Return the (X, Y) coordinate for the center point of the cell that contains the specified text.  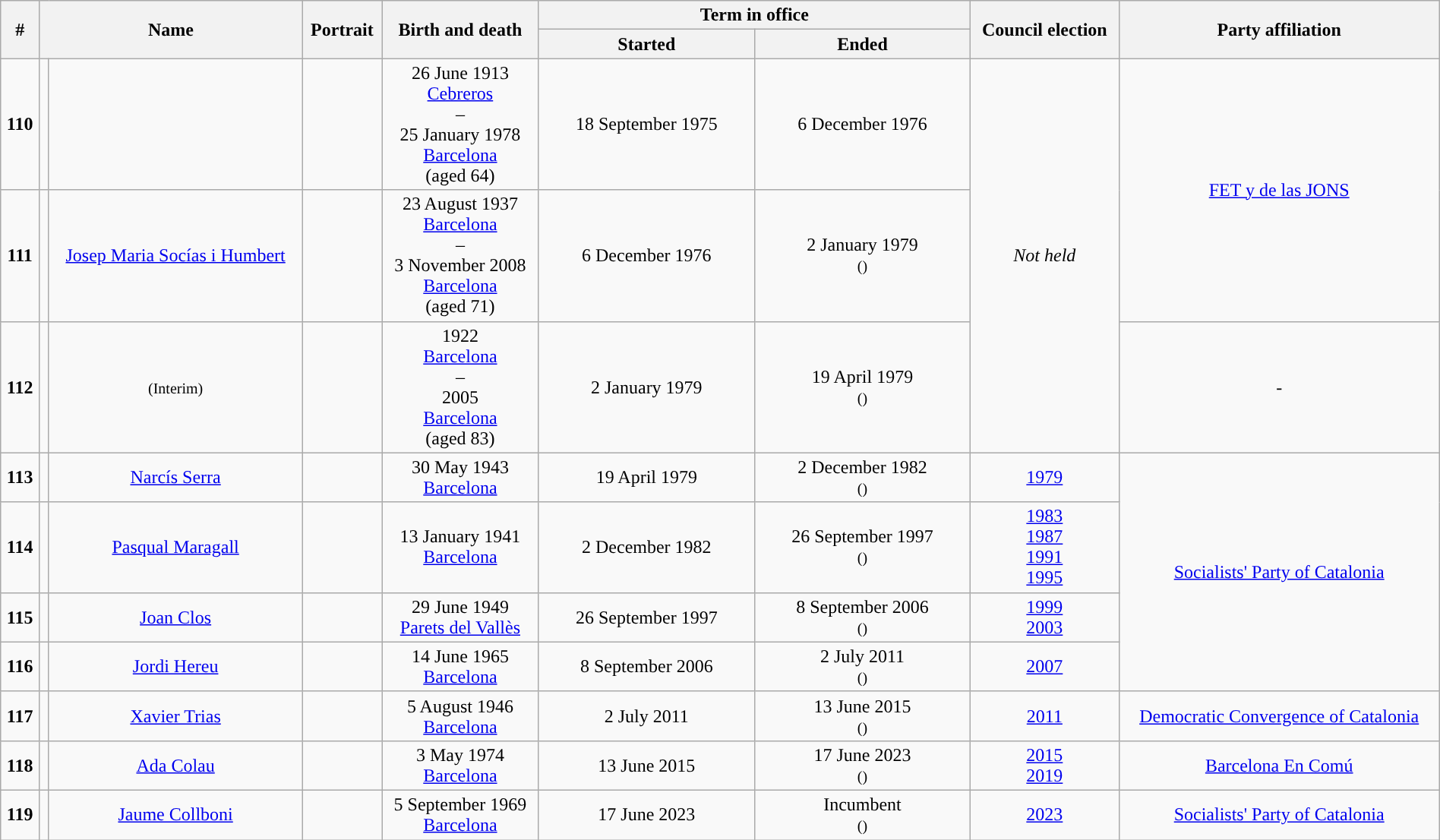
26 June 1913Cebreros–25 January 1978Barcelona(aged 64) (460, 125)
29 June 1949Parets del Vallès (460, 617)
Council election (1045, 30)
18 September 1975 (646, 125)
# (20, 30)
118 (20, 766)
5 September 1969Barcelona (460, 814)
2023 (1045, 814)
Ended (862, 44)
13 June 2015 (646, 766)
2 December 1982 (646, 547)
2 January 1979() (862, 255)
Narcís Serra (175, 477)
8 September 2006 (646, 667)
13 June 2015() (862, 715)
(Interim) (175, 387)
Started (646, 44)
8 September 2006() (862, 617)
3 May 1974Barcelona (460, 766)
17 June 2023() (862, 766)
30 May 1943Barcelona (460, 477)
5 August 1946Barcelona (460, 715)
23 August 1937Barcelona–3 November 2008Barcelona(aged 71) (460, 255)
20152019 (1045, 766)
- (1279, 387)
Ada Colau (175, 766)
114 (20, 547)
14 June 1965Barcelona (460, 667)
Jaume Collboni (175, 814)
117 (20, 715)
13 January 1941Barcelona (460, 547)
2 July 2011() (862, 667)
113 (20, 477)
17 June 2023 (646, 814)
Xavier Trias (175, 715)
Birth and death (460, 30)
Josep Maria Socías i Humbert (175, 255)
Barcelona En Comú (1279, 766)
2 July 2011 (646, 715)
26 September 1997 (646, 617)
Name (172, 30)
Party affiliation (1279, 30)
Term in office (754, 15)
Joan Clos (175, 617)
112 (20, 387)
1983198719911995 (1045, 547)
Jordi Hereu (175, 667)
1979 (1045, 477)
2011 (1045, 715)
19992003 (1045, 617)
Not held (1045, 255)
19 April 1979() (862, 387)
115 (20, 617)
Incumbent() (862, 814)
26 September 1997() (862, 547)
19 April 1979 (646, 477)
119 (20, 814)
FET y de las JONS (1279, 190)
110 (20, 125)
2 January 1979 (646, 387)
111 (20, 255)
2007 (1045, 667)
2 December 1982() (862, 477)
1922Barcelona–2005Barcelona(aged 83) (460, 387)
Democratic Convergence of Catalonia (1279, 715)
Pasqual Maragall (175, 547)
Portrait (342, 30)
116 (20, 667)
